Determine the (X, Y) coordinate at the center of the cell enclosing the given text.  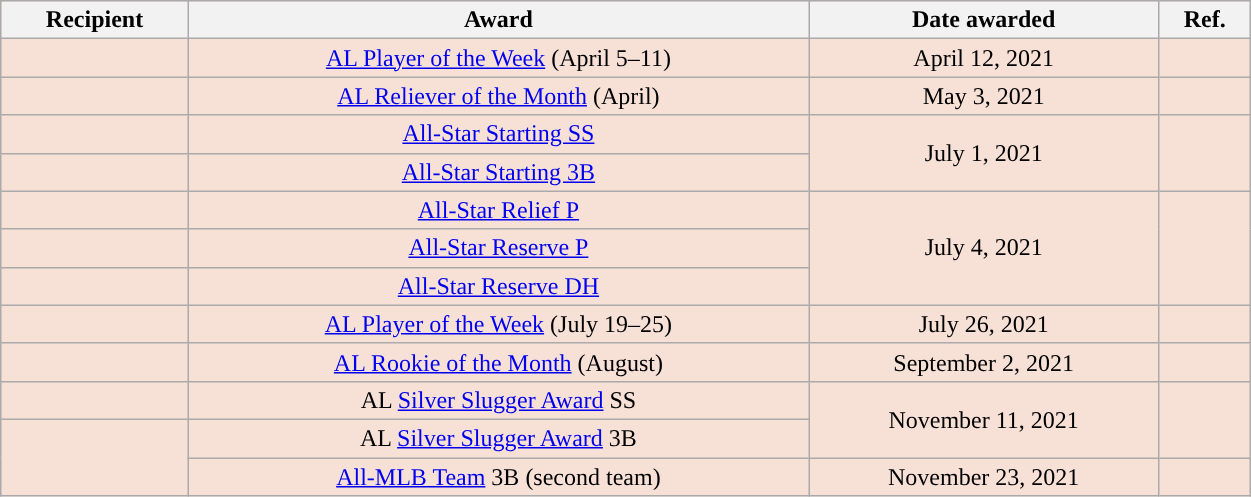
AL Silver Slugger Award SS (498, 400)
Ref. (1205, 20)
April 12, 2021 (984, 58)
AL Reliever of the Month (April) (498, 96)
July 4, 2021 (984, 248)
May 3, 2021 (984, 96)
July 26, 2021 (984, 324)
All-Star Relief P (498, 210)
July 1, 2021 (984, 153)
November 11, 2021 (984, 419)
All-Star Starting SS (498, 134)
AL Silver Slugger Award 3B (498, 438)
AL Rookie of the Month (August) (498, 362)
All-Star Reserve DH (498, 286)
AL Player of the Week (July 19–25) (498, 324)
All-Star Reserve P (498, 248)
November 23, 2021 (984, 477)
Recipient (95, 20)
All-Star Starting 3B (498, 172)
AL Player of the Week (April 5–11) (498, 58)
Award (498, 20)
All-MLB Team 3B (second team) (498, 477)
September 2, 2021 (984, 362)
Date awarded (984, 20)
